Identify which cell holds the provided text, then report its [x, y] central coordinate. 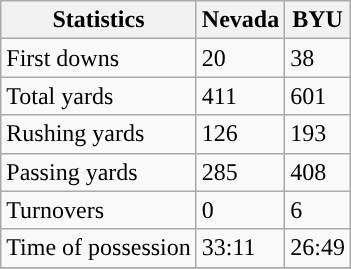
20 [240, 58]
26:49 [318, 248]
Time of possession [99, 248]
411 [240, 96]
Nevada [240, 20]
0 [240, 210]
BYU [318, 20]
408 [318, 172]
Turnovers [99, 210]
193 [318, 134]
126 [240, 134]
6 [318, 210]
Rushing yards [99, 134]
Total yards [99, 96]
285 [240, 172]
Statistics [99, 20]
First downs [99, 58]
601 [318, 96]
33:11 [240, 248]
38 [318, 58]
Passing yards [99, 172]
